Capture the cell that displays the provided text and extract its [x, y] central coordinate. 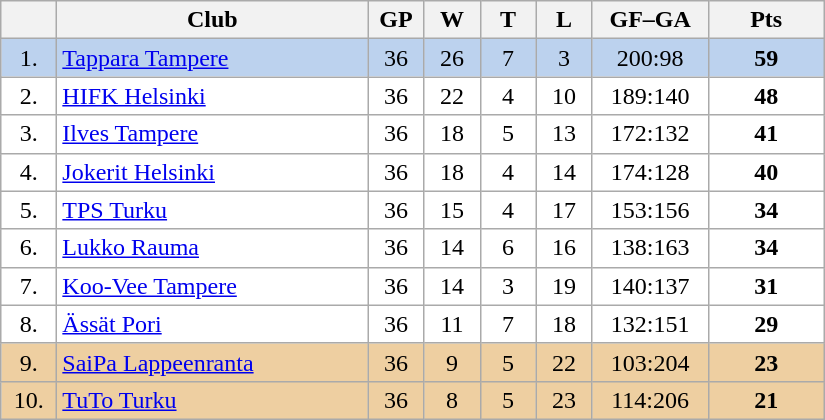
9 [452, 362]
W [452, 20]
1. [29, 58]
21 [766, 400]
172:132 [650, 134]
Tappara Tampere [212, 58]
59 [766, 58]
5. [29, 210]
TPS Turku [212, 210]
8 [452, 400]
HIFK Helsinki [212, 96]
Ilves Tampere [212, 134]
16 [564, 248]
40 [766, 172]
Pts [766, 20]
Jokerit Helsinki [212, 172]
6 [508, 248]
4. [29, 172]
103:204 [650, 362]
48 [766, 96]
L [564, 20]
10 [564, 96]
26 [452, 58]
Koo-Vee Tampere [212, 286]
19 [564, 286]
13 [564, 134]
9. [29, 362]
TuTo Turku [212, 400]
GP [396, 20]
SaiPa Lappeenranta [212, 362]
114:206 [650, 400]
174:128 [650, 172]
T [508, 20]
31 [766, 286]
Club [212, 20]
GF–GA [650, 20]
3. [29, 134]
140:137 [650, 286]
7. [29, 286]
200:98 [650, 58]
Lukko Rauma [212, 248]
11 [452, 324]
10. [29, 400]
132:151 [650, 324]
41 [766, 134]
17 [564, 210]
15 [452, 210]
29 [766, 324]
2. [29, 96]
138:163 [650, 248]
153:156 [650, 210]
6. [29, 248]
8. [29, 324]
Ässät Pori [212, 324]
189:140 [650, 96]
